Return the [x, y] coordinate for the center point of the cell that contains the specified text.  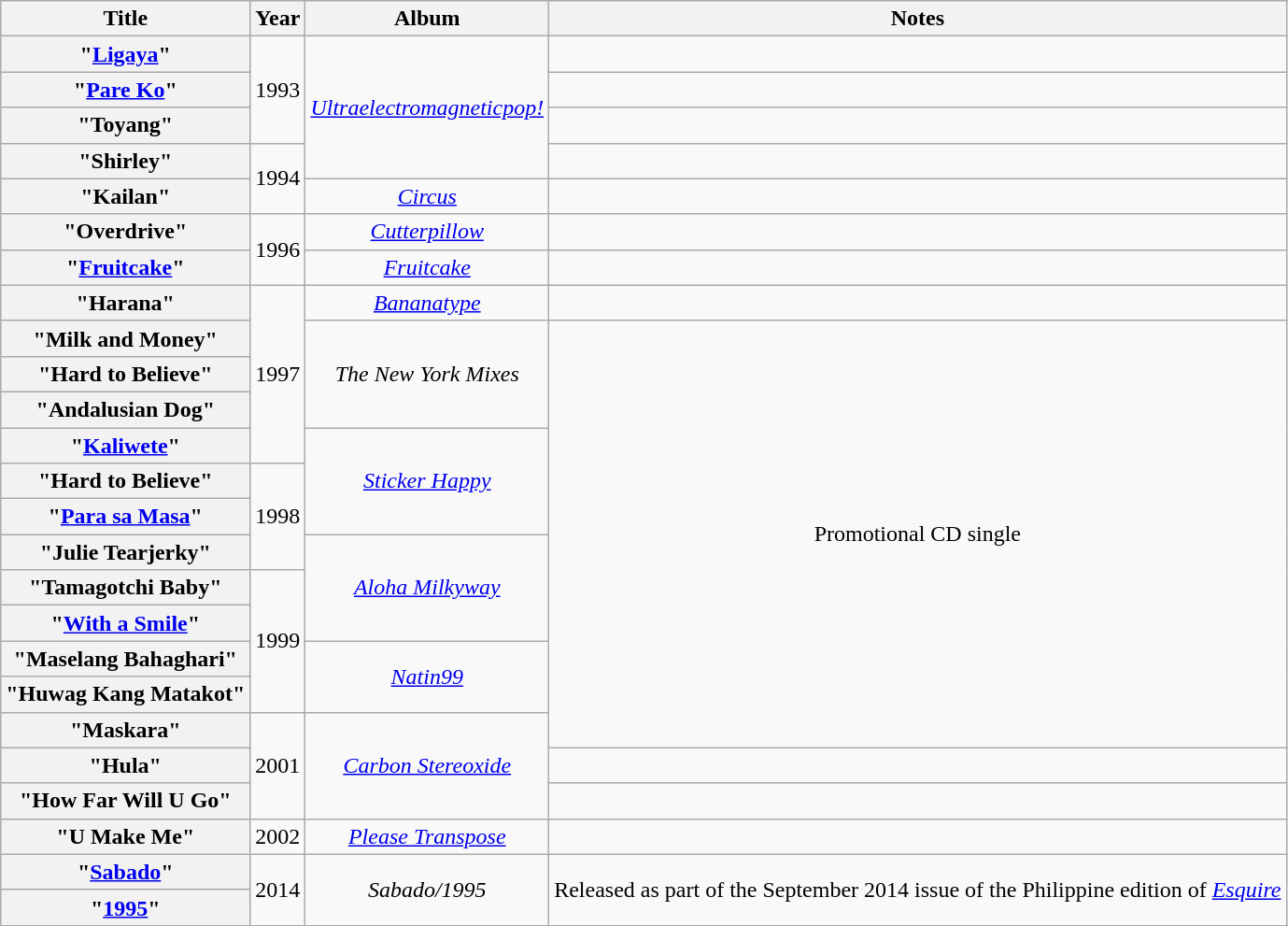
1997 [278, 374]
"Huwag Kang Matakot" [125, 694]
"Para sa Masa" [125, 517]
"Toyang" [125, 125]
Ultraelectromagneticpop! [428, 107]
Cutterpillow [428, 232]
"Milk and Money" [125, 338]
"Julie Tearjerky" [125, 552]
"With a Smile" [125, 623]
1994 [278, 178]
Sabado/1995 [428, 890]
1993 [278, 90]
2001 [278, 765]
"Ligaya" [125, 54]
1996 [278, 249]
2014 [278, 890]
Notes [917, 19]
"Pare Ko" [125, 90]
Fruitcake [428, 267]
Year [278, 19]
Sticker Happy [428, 481]
Natin99 [428, 677]
1998 [278, 517]
Please Transpose [428, 836]
Promotional CD single [917, 534]
Title [125, 19]
The New York Mixes [428, 374]
"Hula" [125, 765]
"Overdrive" [125, 232]
"U Make Me" [125, 836]
"Sabado" [125, 872]
"Maselang Bahaghari" [125, 659]
1999 [278, 641]
"Maskara" [125, 730]
2002 [278, 836]
"Andalusian Dog" [125, 409]
Circus [428, 196]
Bananatype [428, 303]
Aloha Milkyway [428, 588]
"How Far Will U Go" [125, 801]
"Kaliwete" [125, 446]
Carbon Stereoxide [428, 765]
"1995" [125, 907]
Album [428, 19]
"Harana" [125, 303]
"Kailan" [125, 196]
"Fruitcake" [125, 267]
"Tamagotchi Baby" [125, 588]
Released as part of the September 2014 issue of the Philippine edition of Esquire [917, 890]
"Shirley" [125, 161]
